Return (x, y) of the center of cell containing provided text 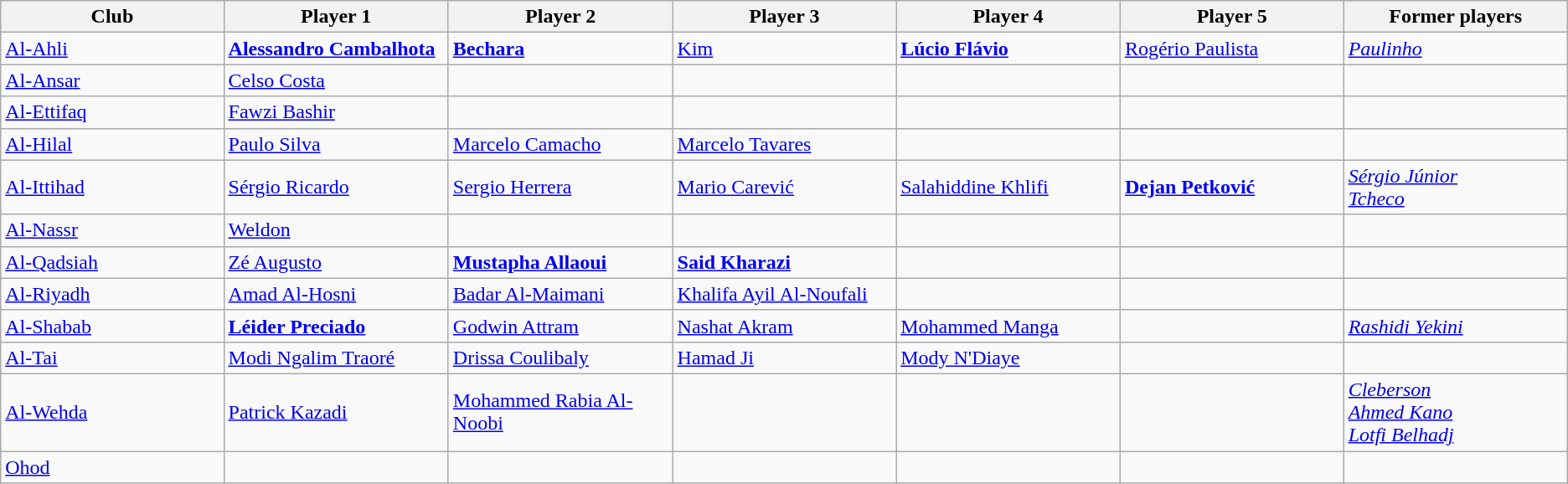
Mohammed Rabia Al-Noobi (560, 412)
Zé Augusto (336, 262)
Al-Ittihad (112, 188)
Player 1 (336, 17)
Marcelo Camacho (560, 144)
Drissa Coulibaly (560, 358)
Léider Preciado (336, 326)
Dejan Petković (1231, 188)
Sérgio Ricardo (336, 188)
Patrick Kazadi (336, 412)
Paulo Silva (336, 144)
Said Kharazi (784, 262)
Rogério Paulista (1231, 49)
Amad Al-Hosni (336, 294)
Salahiddine Khlifi (1008, 188)
Bechara (560, 49)
Al-Hilal (112, 144)
Al-Tai (112, 358)
Weldon (336, 230)
Kim (784, 49)
Mario Carević (784, 188)
Marcelo Tavares (784, 144)
Al-Shabab (112, 326)
Mustapha Allaoui (560, 262)
Mohammed Manga (1008, 326)
Nashat Akram (784, 326)
Al-Wehda (112, 412)
Club (112, 17)
Al-Ettifaq (112, 112)
Modi Ngalim Traoré (336, 358)
Fawzi Bashir (336, 112)
Al-Ansar (112, 80)
Former players (1456, 17)
Alessandro Cambalhota (336, 49)
Al-Riyadh (112, 294)
Godwin Attram (560, 326)
Paulinho (1456, 49)
Celso Costa (336, 80)
Player 4 (1008, 17)
Player 5 (1231, 17)
Al-Nassr (112, 230)
Al-Ahli (112, 49)
Lúcio Flávio (1008, 49)
Sergio Herrera (560, 188)
Cleberson Ahmed Kano Lotfi Belhadj (1456, 412)
Mody N'Diaye (1008, 358)
Rashidi Yekini (1456, 326)
Hamad Ji (784, 358)
Player 3 (784, 17)
Sérgio Júnior Tcheco (1456, 188)
Badar Al-Maimani (560, 294)
Ohod (112, 466)
Al-Qadsiah (112, 262)
Khalifa Ayil Al-Noufali (784, 294)
Player 2 (560, 17)
